Return the [X, Y] coordinate for the center point of the cell that contains the specified text.  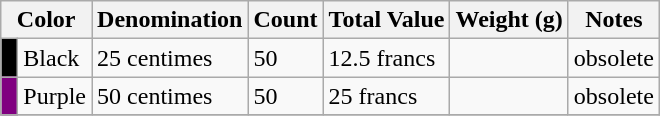
Color [46, 20]
25 centimes [170, 58]
50 centimes [170, 96]
Purple [55, 96]
Notes [614, 20]
Denomination [170, 20]
Total Value [386, 20]
25 francs [386, 96]
Black [55, 58]
Count [286, 20]
12.5 francs [386, 58]
Weight (g) [509, 20]
